From the cell containing the given text, extract its center point as (X, Y) coordinate. 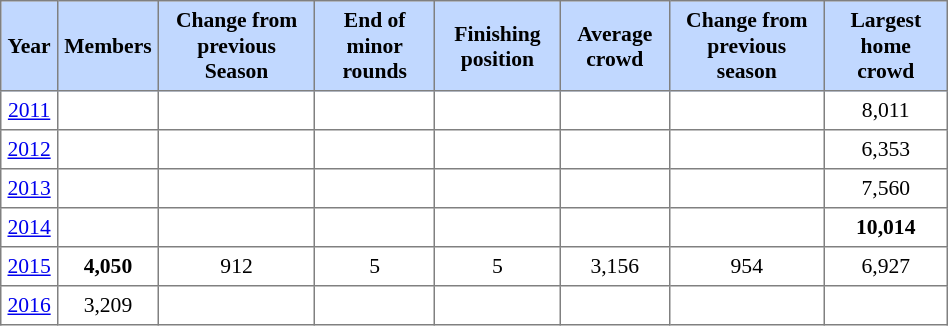
2013 (30, 188)
2016 (30, 306)
2015 (30, 266)
912 (236, 266)
2014 (30, 228)
Largest home crowd (886, 46)
Average crowd (614, 46)
7,560 (886, 188)
Change from previous Season (236, 46)
2011 (30, 110)
4,050 (108, 266)
3,209 (108, 306)
Members (108, 46)
6,927 (886, 266)
End of minor rounds (375, 46)
2012 (30, 150)
10,014 (886, 228)
3,156 (614, 266)
Year (30, 46)
8,011 (886, 110)
Finishing position (498, 46)
6,353 (886, 150)
954 (746, 266)
Change from previous season (746, 46)
